Find where the given text appears and provide that cell's center as [x, y] coordinate. 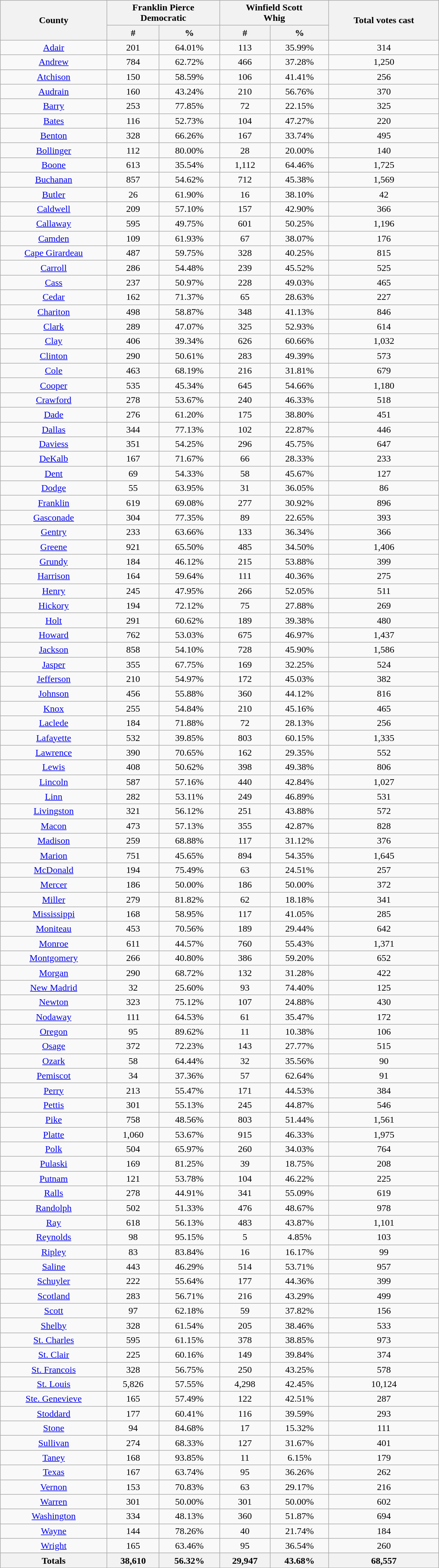
57.16% [189, 782]
645 [245, 385]
65.97% [189, 1149]
Winfield ScottWhig [274, 13]
18.75% [300, 1164]
153 [133, 1487]
Ray [54, 1223]
66.26% [189, 135]
32.25% [300, 664]
47.27% [300, 121]
103 [384, 1237]
Perry [54, 1090]
533 [384, 1325]
208 [384, 1164]
143 [245, 1046]
1,101 [384, 1223]
44.36% [300, 1281]
758 [133, 1120]
Franklin PierceDemocratic [163, 13]
237 [133, 282]
70.65% [189, 753]
220 [384, 121]
65.50% [189, 547]
Taney [54, 1458]
40.25% [300, 253]
53.78% [189, 1179]
27.88% [300, 606]
61.20% [189, 414]
59.75% [189, 253]
Randolph [54, 1208]
26 [133, 194]
45.38% [300, 179]
Saline [54, 1267]
518 [384, 400]
Washington [54, 1516]
94 [133, 1428]
Caldwell [54, 209]
179 [384, 1458]
89 [245, 518]
Mississippi [54, 914]
56.13% [189, 1223]
712 [245, 179]
150 [133, 77]
160 [133, 91]
348 [245, 312]
45.75% [300, 444]
Laclede [54, 723]
35.54% [189, 165]
38.80% [300, 414]
675 [245, 635]
49.39% [300, 356]
Barry [54, 106]
70.56% [189, 929]
52.73% [189, 121]
40.80% [189, 958]
463 [133, 370]
546 [384, 1105]
54.97% [189, 679]
257 [384, 870]
728 [245, 650]
62.72% [189, 62]
83.84% [189, 1252]
68.72% [189, 973]
125 [384, 988]
921 [133, 547]
275 [384, 576]
57.55% [189, 1384]
72.23% [189, 1046]
487 [133, 253]
Oregon [54, 1032]
New Madrid [54, 988]
480 [384, 620]
251 [245, 811]
38.10% [300, 194]
573 [384, 356]
Greene [54, 547]
Mercer [54, 885]
66 [245, 459]
42.45% [300, 1384]
Callaway [54, 224]
61.54% [189, 1325]
Boone [54, 165]
279 [133, 900]
1,060 [133, 1134]
215 [245, 562]
36.54% [300, 1546]
65 [245, 297]
Madison [54, 841]
694 [384, 1516]
10,124 [384, 1384]
239 [245, 268]
Dodge [54, 488]
95.15% [189, 1237]
132 [245, 973]
Cedar [54, 297]
515 [384, 1046]
47.95% [189, 591]
Audrain [54, 91]
93 [245, 988]
Wayne [54, 1531]
304 [133, 518]
806 [384, 767]
1,561 [384, 1120]
62 [245, 900]
42.87% [300, 826]
Pulaski [54, 1164]
250 [245, 1370]
48.13% [189, 1516]
476 [245, 1208]
4,298 [245, 1384]
57.13% [189, 826]
49.03% [300, 282]
524 [384, 664]
58.95% [189, 914]
56.32% [189, 1560]
56.76% [300, 91]
34.50% [300, 547]
334 [133, 1516]
43.24% [189, 91]
858 [133, 650]
37.36% [189, 1076]
896 [384, 503]
Nodaway [54, 1017]
466 [245, 62]
Franklin [54, 503]
51.87% [300, 1516]
483 [245, 1223]
McDonald [54, 870]
59.64% [189, 576]
55.13% [189, 1105]
Chariton [54, 312]
276 [133, 414]
393 [384, 518]
69 [133, 474]
Putnam [54, 1179]
45.65% [189, 855]
48.67% [300, 1208]
57 [245, 1076]
Howard [54, 635]
36.05% [300, 488]
259 [133, 841]
1,196 [384, 224]
Knox [54, 709]
122 [245, 1399]
406 [133, 341]
384 [384, 1090]
21.74% [300, 1531]
49.75% [189, 224]
DeKalb [54, 459]
75 [245, 606]
760 [245, 944]
Bollinger [54, 150]
68.33% [189, 1443]
69.08% [189, 503]
Camden [54, 238]
42.51% [300, 1399]
81.82% [189, 900]
48.56% [189, 1120]
Ozark [54, 1061]
Hickory [54, 606]
45.67% [300, 474]
56.12% [189, 811]
4.85% [300, 1237]
33.74% [300, 135]
39.84% [300, 1355]
63.74% [189, 1472]
Ripley [54, 1252]
39.38% [300, 620]
46.12% [189, 562]
29.44% [300, 929]
51.44% [300, 1120]
443 [133, 1267]
973 [384, 1340]
43.87% [300, 1223]
61.15% [189, 1340]
1,250 [384, 62]
286 [133, 268]
41.13% [300, 312]
Schuyler [54, 1281]
58.87% [189, 312]
29.17% [300, 1487]
390 [133, 753]
57.10% [189, 209]
50.97% [189, 282]
37.28% [300, 62]
133 [245, 532]
289 [133, 326]
495 [384, 135]
42.90% [300, 209]
31.67% [300, 1443]
Grundy [54, 562]
296 [245, 444]
Polk [54, 1149]
Johnson [54, 694]
45.03% [300, 679]
50.62% [189, 767]
40 [245, 1531]
Scott [54, 1311]
54.35% [300, 855]
1,180 [384, 385]
Shelby [54, 1325]
Moniteau [54, 929]
Cass [54, 282]
679 [384, 370]
Cape Girardeau [54, 253]
1,725 [384, 165]
285 [384, 914]
46.89% [300, 797]
113 [245, 47]
642 [384, 929]
91 [384, 1076]
209 [133, 209]
35.47% [300, 1017]
52.93% [300, 326]
71.88% [189, 723]
422 [384, 973]
Cole [54, 370]
531 [384, 797]
321 [133, 811]
22.15% [300, 106]
41.41% [300, 77]
344 [133, 430]
10.38% [300, 1032]
213 [133, 1090]
1,335 [384, 738]
201 [133, 47]
175 [245, 414]
102 [245, 430]
53.11% [189, 797]
269 [384, 606]
176 [384, 238]
42 [384, 194]
77.13% [189, 430]
71.67% [189, 459]
63.95% [189, 488]
86 [384, 488]
171 [245, 1090]
Scotland [54, 1296]
31 [245, 488]
499 [384, 1296]
374 [384, 1355]
54.48% [189, 268]
Totals [54, 1560]
1,569 [384, 179]
1,027 [384, 782]
751 [133, 855]
816 [384, 694]
St. Francois [54, 1370]
54.10% [189, 650]
Stoddard [54, 1414]
68.19% [189, 370]
Gentry [54, 532]
Livingston [54, 811]
5,826 [133, 1384]
957 [384, 1267]
60.66% [300, 341]
24.51% [300, 870]
56.75% [189, 1370]
39.59% [300, 1414]
378 [245, 1340]
46.97% [300, 635]
90 [384, 1061]
Miller [54, 900]
227 [384, 297]
5 [245, 1237]
89.62% [189, 1032]
430 [384, 1002]
Lafayette [54, 738]
Dent [54, 474]
314 [384, 47]
398 [245, 767]
262 [384, 1472]
535 [133, 385]
55.64% [189, 1281]
52.05% [300, 591]
61.93% [189, 238]
1,437 [384, 635]
Cooper [54, 385]
77.35% [189, 518]
578 [384, 1370]
Monroe [54, 944]
75.12% [189, 1002]
77.85% [189, 106]
15.32% [300, 1428]
Newton [54, 1002]
67 [245, 238]
1,371 [384, 944]
511 [384, 591]
53.03% [189, 635]
157 [245, 209]
602 [384, 1502]
34.03% [300, 1149]
532 [133, 738]
Henry [54, 591]
572 [384, 811]
39.34% [189, 341]
784 [133, 62]
35.99% [300, 47]
62.18% [189, 1311]
1,112 [245, 165]
31.12% [300, 841]
Bates [54, 121]
28.33% [300, 459]
22.87% [300, 430]
60.15% [300, 738]
62.64% [300, 1076]
Lawrence [54, 753]
98 [133, 1237]
29,947 [245, 1560]
54.66% [300, 385]
370 [384, 91]
Adair [54, 47]
894 [245, 855]
54.25% [189, 444]
84.68% [189, 1428]
27.77% [300, 1046]
164 [133, 576]
Morgan [54, 973]
36.34% [300, 532]
St. Clair [54, 1355]
35.56% [300, 1061]
81.25% [189, 1164]
59 [245, 1311]
1,586 [384, 650]
Crawford [54, 400]
83 [133, 1252]
Lincoln [54, 782]
63.46% [189, 1546]
59.20% [300, 958]
293 [384, 1414]
67.75% [189, 664]
38,610 [133, 1560]
64.53% [189, 1017]
240 [245, 400]
51.33% [189, 1208]
456 [133, 694]
63.66% [189, 532]
55.88% [189, 694]
Pike [54, 1120]
Carroll [54, 268]
525 [384, 268]
Jasper [54, 664]
55.47% [189, 1090]
Dade [54, 414]
46.29% [189, 1267]
762 [133, 635]
36.26% [300, 1472]
Vernon [54, 1487]
Lewis [54, 767]
34 [133, 1076]
1,645 [384, 855]
38.07% [300, 238]
Montgomery [54, 958]
140 [384, 150]
Butler [54, 194]
Clinton [54, 356]
64.01% [189, 47]
Benton [54, 135]
54.84% [189, 709]
22.65% [300, 518]
Platte [54, 1134]
38.85% [300, 1340]
99 [384, 1252]
107 [245, 1002]
Reynolds [54, 1237]
282 [133, 797]
Total votes cast [384, 20]
828 [384, 826]
44.87% [300, 1105]
Ralls [54, 1193]
40.36% [300, 576]
1,975 [384, 1134]
401 [384, 1443]
815 [384, 253]
57.49% [189, 1399]
Clark [54, 326]
514 [245, 1267]
205 [245, 1325]
17 [245, 1428]
70.83% [189, 1487]
80.00% [189, 150]
53.71% [300, 1267]
Jackson [54, 650]
55.09% [300, 1193]
Dallas [54, 430]
764 [384, 1149]
485 [245, 547]
24.88% [300, 1002]
502 [133, 1208]
74.40% [300, 988]
Andrew [54, 62]
61 [245, 1017]
46.22% [300, 1179]
626 [245, 341]
408 [133, 767]
109 [133, 238]
28 [245, 150]
277 [245, 503]
97 [133, 1311]
614 [384, 326]
Texas [54, 1472]
249 [245, 797]
54.33% [189, 474]
43.88% [300, 811]
68,557 [384, 1560]
58.59% [189, 77]
60.62% [189, 620]
Holt [54, 620]
121 [133, 1179]
Macon [54, 826]
18.18% [300, 900]
44.57% [189, 944]
31.81% [300, 370]
587 [133, 782]
652 [384, 958]
552 [384, 753]
75.49% [189, 870]
64.46% [300, 165]
Atchison [54, 77]
45.16% [300, 709]
857 [133, 179]
28.13% [300, 723]
112 [133, 150]
Jefferson [54, 679]
386 [245, 958]
45.34% [189, 385]
Osage [54, 1046]
60.16% [189, 1355]
St. Charles [54, 1340]
440 [245, 782]
149 [245, 1355]
78.26% [189, 1531]
20.00% [300, 150]
Marion [54, 855]
Pemiscot [54, 1076]
43.29% [300, 1296]
601 [245, 224]
44.12% [300, 694]
68.88% [189, 841]
451 [384, 414]
473 [133, 826]
56.71% [189, 1296]
43.25% [300, 1370]
38.46% [300, 1325]
222 [133, 1281]
446 [384, 430]
Daviess [54, 444]
Harrison [54, 576]
25.60% [189, 988]
Ste. Genevieve [54, 1399]
1,032 [384, 341]
54.62% [189, 179]
29.35% [300, 753]
16.17% [300, 1252]
Warren [54, 1502]
144 [133, 1531]
45.90% [300, 650]
323 [133, 1002]
28.63% [300, 297]
50.61% [189, 356]
351 [133, 444]
291 [133, 620]
618 [133, 1223]
County [54, 20]
St. Louis [54, 1384]
55 [133, 488]
71.37% [189, 297]
60.41% [189, 1414]
41.05% [300, 914]
376 [384, 841]
453 [133, 929]
613 [133, 165]
6.15% [300, 1458]
39 [245, 1164]
53.88% [300, 562]
287 [384, 1399]
42.84% [300, 782]
Gasconade [54, 518]
30.92% [300, 503]
382 [384, 679]
64.44% [189, 1061]
611 [133, 944]
93.85% [189, 1458]
255 [133, 709]
253 [133, 106]
Pettis [54, 1105]
498 [133, 312]
47.07% [189, 326]
39.85% [189, 738]
31.28% [300, 973]
44.91% [189, 1193]
44.53% [300, 1090]
37.82% [300, 1311]
Linn [54, 797]
915 [245, 1134]
Buchanan [54, 179]
647 [384, 444]
846 [384, 312]
Clay [54, 341]
274 [133, 1443]
Wright [54, 1546]
978 [384, 1208]
Stone [54, 1428]
Sullivan [54, 1443]
1,406 [384, 547]
504 [133, 1149]
72.12% [189, 606]
43.68% [300, 1560]
45.52% [300, 268]
50.25% [300, 224]
49.38% [300, 767]
61.90% [189, 194]
55.43% [300, 944]
156 [384, 1311]
228 [245, 282]
